Extract the [X, Y] coordinate from the center of the cell holding the provided text.  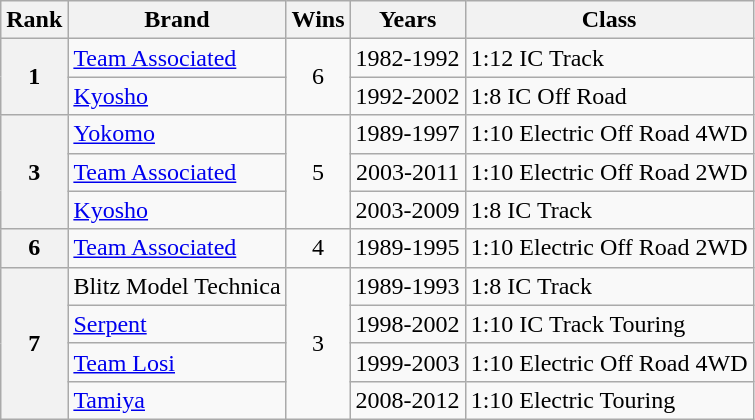
Class [609, 20]
1999-2003 [408, 362]
2003-2009 [408, 210]
1:10 Electric Touring [609, 400]
1:8 IC Off Road [609, 96]
7 [34, 343]
1989-1997 [408, 134]
1989-1995 [408, 248]
1989-1993 [408, 286]
Serpent [177, 324]
4 [318, 248]
1982-1992 [408, 58]
Yokomo [177, 134]
1998-2002 [408, 324]
1:10 IC Track Touring [609, 324]
2003-2011 [408, 172]
Wins [318, 20]
Blitz Model Technica [177, 286]
2008-2012 [408, 400]
1:12 IC Track [609, 58]
1992-2002 [408, 96]
Team Losi [177, 362]
Rank [34, 20]
Tamiya [177, 400]
Brand [177, 20]
5 [318, 172]
Years [408, 20]
1 [34, 77]
